Capture the cell that displays the provided text and extract its [x, y] central coordinate. 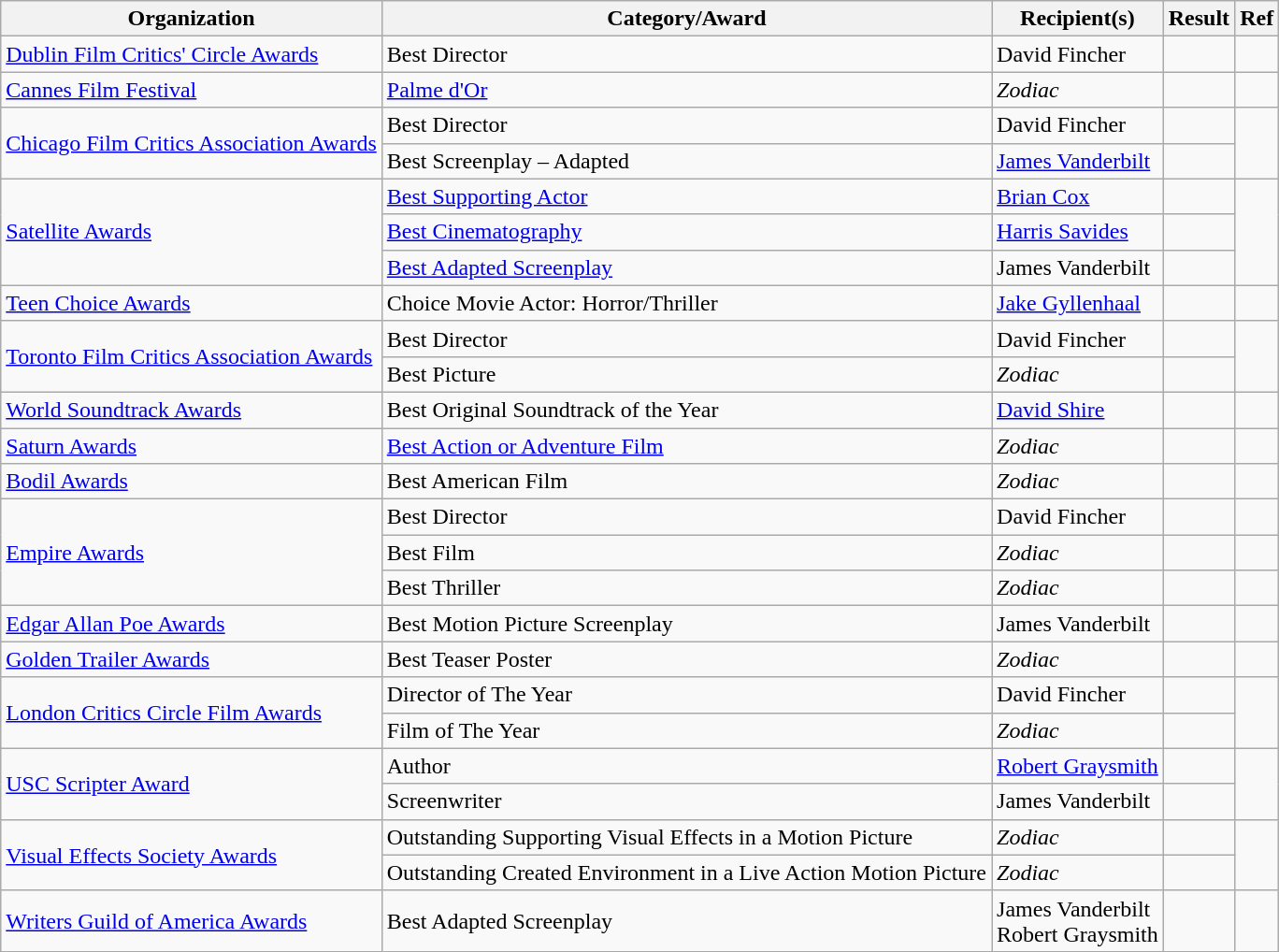
Dublin Film Critics' Circle Awards [192, 54]
Result [1199, 19]
Best Teaser Poster [686, 659]
Choice Movie Actor: Horror/Thriller [686, 303]
Best American Film [686, 482]
USC Scripter Award [192, 784]
Satellite Awards [192, 232]
Best Screenplay – Adapted [686, 161]
Best Action or Adventure Film [686, 446]
Outstanding Created Environment in a Live Action Motion Picture [686, 873]
Recipient(s) [1078, 19]
World Soundtrack Awards [192, 410]
James VanderbiltRobert Graysmith [1078, 920]
Golden Trailer Awards [192, 659]
London Critics Circle Film Awards [192, 713]
Best Motion Picture Screenplay [686, 624]
Best Supporting Actor [686, 196]
Palme d'Or [686, 90]
Film of The Year [686, 730]
Ref [1257, 19]
Chicago Film Critics Association Awards [192, 143]
David Shire [1078, 410]
Category/Award [686, 19]
Author [686, 766]
Toronto Film Critics Association Awards [192, 356]
Teen Choice Awards [192, 303]
Director of The Year [686, 695]
Screenwriter [686, 801]
Saturn Awards [192, 446]
Empire Awards [192, 553]
Cannes Film Festival [192, 90]
Outstanding Supporting Visual Effects in a Motion Picture [686, 837]
Visual Effects Society Awards [192, 855]
Harris Savides [1078, 232]
Organization [192, 19]
Best Picture [686, 374]
Jake Gyllenhaal [1078, 303]
Best Cinematography [686, 232]
Brian Cox [1078, 196]
Bodil Awards [192, 482]
Best Original Soundtrack of the Year [686, 410]
Edgar Allan Poe Awards [192, 624]
Best Thriller [686, 588]
Best Film [686, 553]
Writers Guild of America Awards [192, 920]
Robert Graysmith [1078, 766]
